Return the [x, y] coordinate for the center point of the cell that contains the specified text.  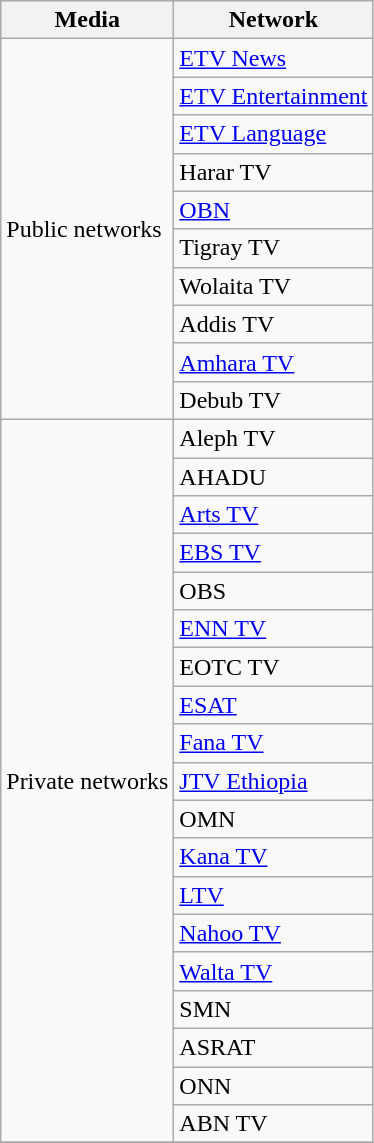
ETV Language [274, 134]
Public networks [88, 230]
ABN TV [274, 1124]
Addis TV [274, 324]
SMN [274, 1009]
OMN [274, 819]
Arts TV [274, 515]
ASRAT [274, 1047]
LTV [274, 895]
Nahoo TV [274, 933]
ENN TV [274, 629]
Wolaita TV [274, 286]
ESAT [274, 705]
Kana TV [274, 857]
Harar TV [274, 172]
Private networks [88, 780]
Aleph TV [274, 438]
EBS TV [274, 553]
EOTC TV [274, 667]
Media [88, 20]
OBN [274, 210]
OBS [274, 591]
Amhara TV [274, 362]
Network [274, 20]
Debub TV [274, 400]
AHADU [274, 477]
ETV News [274, 58]
Walta TV [274, 971]
JTV Ethiopia [274, 781]
Tigray TV [274, 248]
Fana TV [274, 743]
ETV Entertainment [274, 96]
ONN [274, 1085]
